Capture the cell that displays the provided text and extract its (x, y) central coordinate. 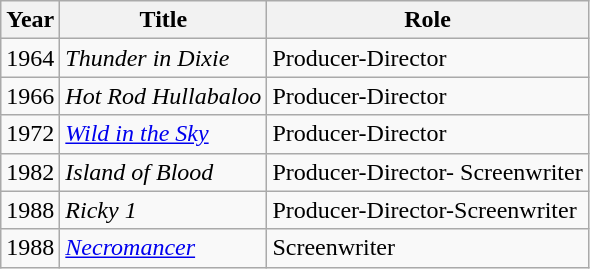
1972 (30, 134)
Screenwriter (428, 248)
Title (164, 20)
Year (30, 20)
Producer-Director-Screenwriter (428, 210)
Thunder in Dixie (164, 58)
Ricky 1 (164, 210)
Role (428, 20)
Island of Blood (164, 172)
1982 (30, 172)
Producer-Director- Screenwriter (428, 172)
Hot Rod Hullabaloo (164, 96)
1964 (30, 58)
Wild in the Sky (164, 134)
Necromancer (164, 248)
1966 (30, 96)
